Search for the cell housing the specified text and yield its [x, y] center coordinate. 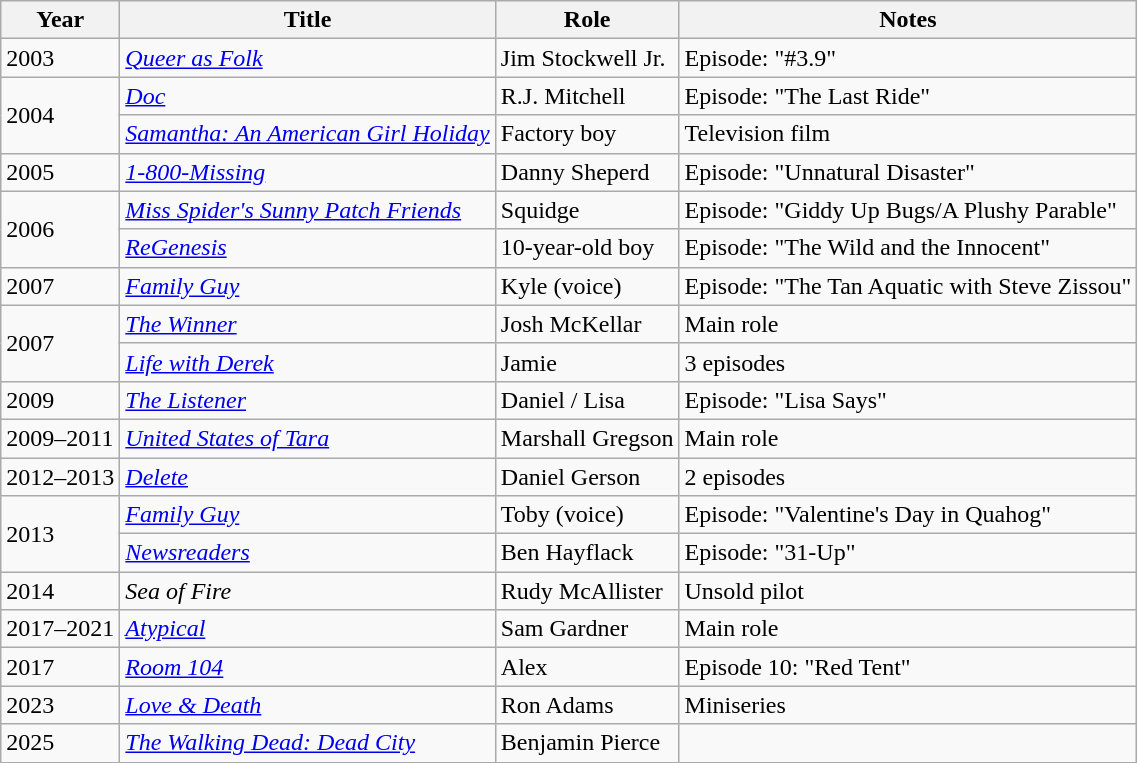
2005 [60, 172]
Daniel / Lisa [587, 400]
Kyle (voice) [587, 286]
Jamie [587, 362]
Atypical [308, 629]
Factory boy [587, 134]
Episode 10: "Red Tent" [908, 667]
Television film [908, 134]
2 episodes [908, 477]
Episode: "The Tan Aquatic with Steve Zissou" [908, 286]
Delete [308, 477]
Miss Spider's Sunny Patch Friends [308, 210]
The Winner [308, 324]
Benjamin Pierce [587, 743]
2023 [60, 705]
Marshall Gregson [587, 438]
Unsold pilot [908, 591]
2013 [60, 534]
Ron Adams [587, 705]
Love & Death [308, 705]
2009–2011 [60, 438]
The Walking Dead: Dead City [308, 743]
Episode: "#3.9" [908, 58]
Danny Sheperd [587, 172]
Title [308, 20]
Episode: "Giddy Up Bugs/A Plushy Parable" [908, 210]
2017–2021 [60, 629]
The Listener [308, 400]
ReGenesis [308, 248]
Ben Hayflack [587, 553]
Episode: "Lisa Says" [908, 400]
2006 [60, 229]
10-year-old boy [587, 248]
Episode: "Valentine's Day in Quahog" [908, 515]
Rudy McAllister [587, 591]
Samantha: An American Girl Holiday [308, 134]
Notes [908, 20]
Alex [587, 667]
Year [60, 20]
Josh McKellar [587, 324]
United States of Tara [308, 438]
1-800-Missing [308, 172]
Life with Derek [308, 362]
2003 [60, 58]
Sea of Fire [308, 591]
Episode: "31-Up" [908, 553]
Sam Gardner [587, 629]
Episode: "The Wild and the Innocent" [908, 248]
2012–2013 [60, 477]
2014 [60, 591]
Jim Stockwell Jr. [587, 58]
R.J. Mitchell [587, 96]
2004 [60, 115]
2017 [60, 667]
Episode: "The Last Ride" [908, 96]
Room 104 [308, 667]
Role [587, 20]
2009 [60, 400]
Doc [308, 96]
Miniseries [908, 705]
Squidge [587, 210]
2025 [60, 743]
Episode: "Unnatural Disaster" [908, 172]
3 episodes [908, 362]
Newsreaders [308, 553]
Daniel Gerson [587, 477]
Queer as Folk [308, 58]
Toby (voice) [587, 515]
